Extract the (X, Y) coordinate from the center of the cell holding the provided text.  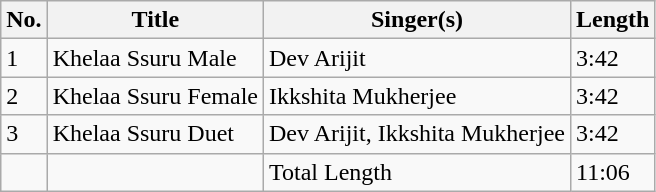
Khelaa Ssuru Duet (155, 134)
Length (613, 20)
1 (24, 58)
Total Length (418, 172)
11:06 (613, 172)
Ikkshita Mukherjee (418, 96)
No. (24, 20)
Dev Arijit, Ikkshita Mukherjee (418, 134)
Singer(s) (418, 20)
Title (155, 20)
2 (24, 96)
3 (24, 134)
Khelaa Ssuru Male (155, 58)
Khelaa Ssuru Female (155, 96)
Dev Arijit (418, 58)
